Output the (x, y) coordinate of the center of the cell containing the given text.  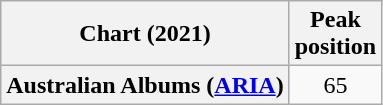
Australian Albums (ARIA) (145, 85)
Peakposition (335, 34)
Chart (2021) (145, 34)
65 (335, 85)
